Scan for the cell matching the given text and deliver its (X, Y) coordinate at center. 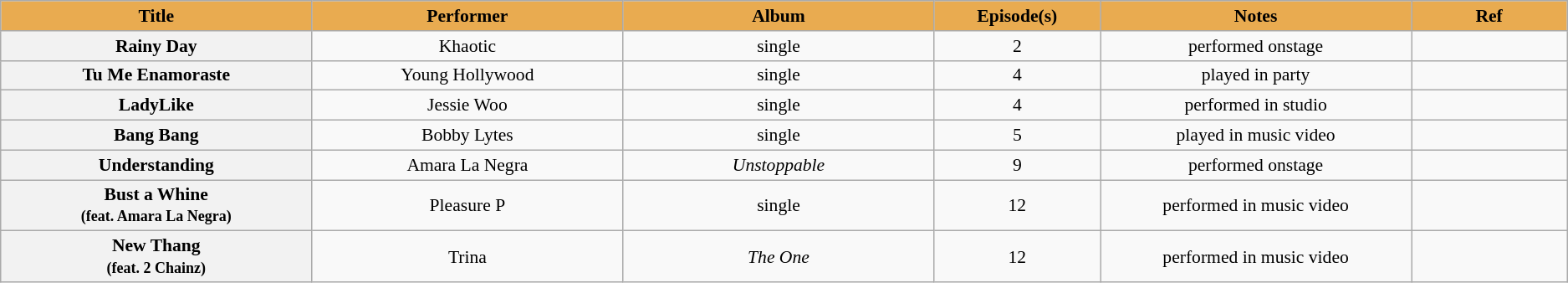
Ref (1489, 16)
LadyLike (156, 105)
Trina (467, 256)
played in music video (1256, 136)
Bust a Whine (feat. Amara La Negra) (156, 206)
Notes (1256, 16)
Understanding (156, 165)
Khaotic (467, 46)
Performer (467, 16)
Title (156, 16)
New Thang (feat. 2 Chainz) (156, 256)
Jessie Woo (467, 105)
Bang Bang (156, 136)
2 (1017, 46)
played in party (1256, 75)
Album (779, 16)
performed in studio (1256, 105)
9 (1017, 165)
Young Hollywood (467, 75)
Amara La Negra (467, 165)
Episode(s) (1017, 16)
5 (1017, 136)
The One (779, 256)
Tu Me Enamoraste (156, 75)
Unstoppable (779, 165)
Bobby Lytes (467, 136)
Rainy Day (156, 46)
Pleasure P (467, 206)
